Search for the cell housing the specified text and yield its [X, Y] center coordinate. 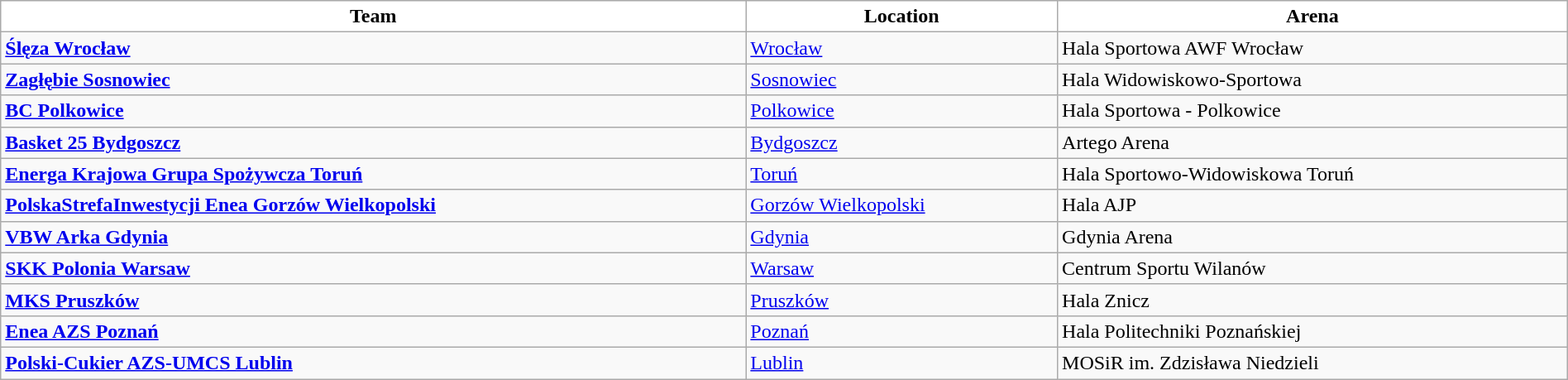
Hala Widowiskowo-Sportowa [1313, 79]
Lublin [901, 363]
Hala Politechniki Poznańskiej [1313, 331]
Bydgoszcz [901, 142]
Gdynia [901, 237]
SKK Polonia Warsaw [374, 268]
MOSiR im. Zdzisława Niedzieli [1313, 363]
Polkowice [901, 111]
Hala Znicz [1313, 300]
Hala AJP [1313, 205]
Centrum Sportu Wilanów [1313, 268]
VBW Arka Gdynia [374, 237]
Pruszków [901, 300]
Sosnowiec [901, 79]
Team [374, 17]
Hala Sportowo-Widowiskowa Toruń [1313, 174]
Location [901, 17]
Toruń [901, 174]
Energa Krajowa Grupa Spożywcza Toruń [374, 174]
PolskaStrefaInwestycji Enea Gorzów Wielkopolski [374, 205]
Basket 25 Bydgoszcz [374, 142]
Warsaw [901, 268]
Artego Arena [1313, 142]
Enea AZS Poznań [374, 331]
Ślęza Wrocław [374, 48]
Hala Sportowa - Polkowice [1313, 111]
MKS Pruszków [374, 300]
Gorzów Wielkopolski [901, 205]
Arena [1313, 17]
Zagłębie Sosnowiec [374, 79]
Gdynia Arena [1313, 237]
Wrocław [901, 48]
BC Polkowice [374, 111]
Poznań [901, 331]
Polski-Cukier AZS-UMCS Lublin [374, 363]
Hala Sportowa AWF Wrocław [1313, 48]
